From the cell containing the given text, extract its center point as (x, y) coordinate. 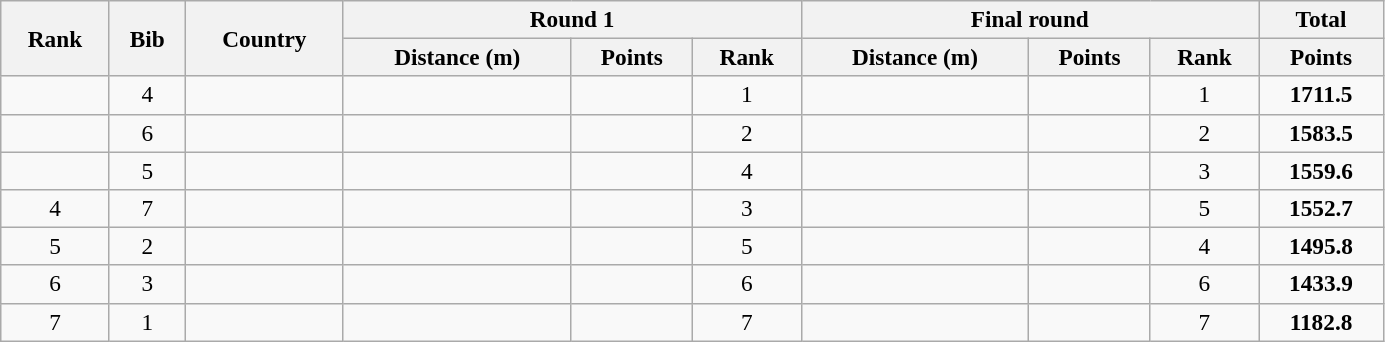
1559.6 (1322, 170)
1495.8 (1322, 246)
1433.9 (1322, 284)
Country (264, 38)
1711.5 (1322, 95)
Round 1 (572, 19)
1182.8 (1322, 322)
Total (1322, 19)
Final round (1030, 19)
Bib (147, 38)
1552.7 (1322, 208)
1583.5 (1322, 133)
